Provide the [x, y] coordinate of the cell's center where the given text is located.  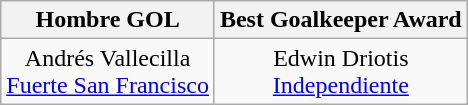
Hombre GOL [108, 20]
Edwin Driotis Independiente [340, 72]
Andrés Vallecilla Fuerte San Francisco [108, 72]
Best Goalkeeper Award [340, 20]
